Return (X, Y) of the center of cell containing provided text 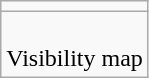
Visibility map (75, 44)
